Locate the cell with the specified text and output its [x, y] center coordinate. 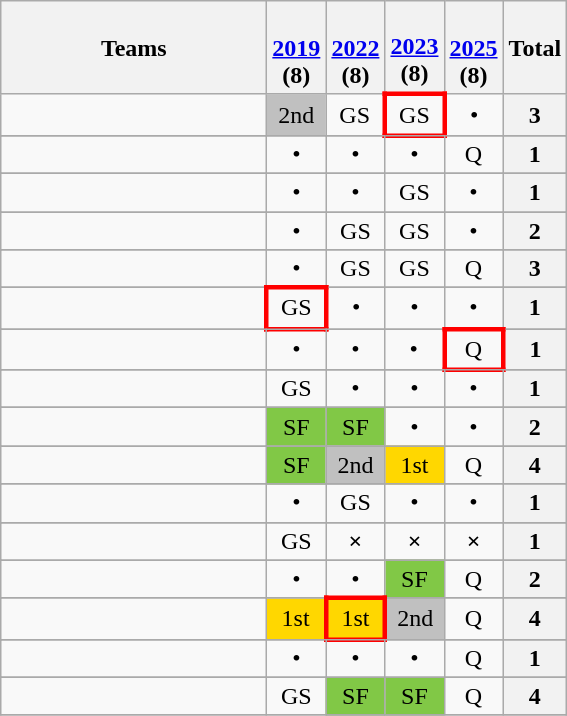
2025(8) [474, 48]
2023(8) [414, 48]
2019(8) [296, 48]
Teams [134, 48]
Total [535, 48]
2022(8) [356, 48]
